Identify which cell holds the provided text, then report its [X, Y] central coordinate. 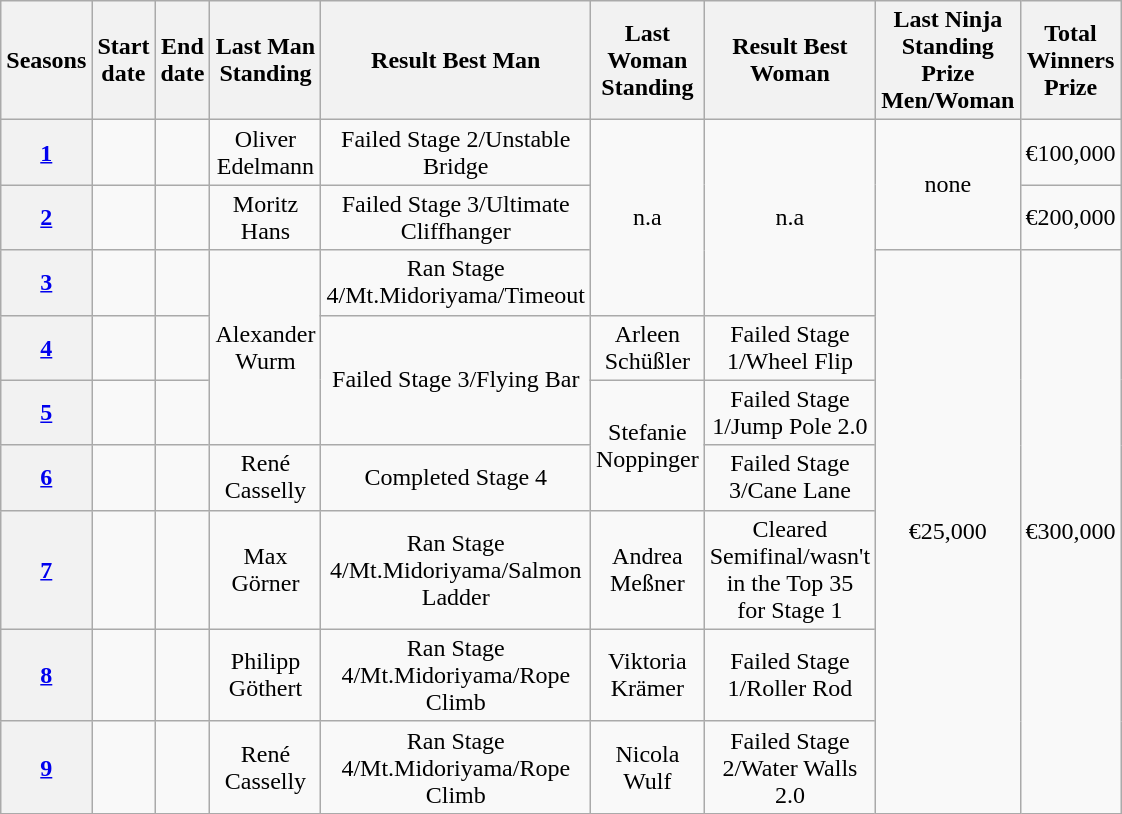
Start date [124, 60]
Alexander Wurm [266, 348]
Stefanie Noppinger [648, 445]
€100,000 [1070, 152]
Viktoria Krämer [648, 675]
Cleared Semifinal/wasn't in the Top 35 for Stage 1 [790, 570]
Last Woman Standing [648, 60]
Result Best Man [456, 60]
Failed Stage 1/Wheel Flip [790, 348]
Ran Stage 4/Mt.Midoriyama/Salmon Ladder [456, 570]
Oliver Edelmann [266, 152]
Philipp Göthert [266, 675]
Completed Stage 4 [456, 478]
Failed Stage 1/Roller Rod [790, 675]
Total Winners Prize [1070, 60]
Moritz Hans [266, 218]
Failed Stage 2/Water Walls 2.0 [790, 767]
9 [46, 767]
none [948, 185]
Failed Stage 1/Jump Pole 2.0 [790, 412]
€200,000 [1070, 218]
Max Görner [266, 570]
Failed Stage 3/Ultimate Cliffhanger [456, 218]
Andrea Meßner [648, 570]
Failed Stage 3/Flying Bar [456, 380]
8 [46, 675]
7 [46, 570]
Ran Stage 4/Mt.Midoriyama/Timeout [456, 282]
Nicola Wulf [648, 767]
€25,000 [948, 532]
Last Ninja Standing Prize Men/Woman [948, 60]
€300,000 [1070, 532]
Failed Stage 3/Cane Lane [790, 478]
1 [46, 152]
6 [46, 478]
Result Best Woman [790, 60]
Failed Stage 2/Unstable Bridge [456, 152]
3 [46, 282]
Seasons [46, 60]
End date [182, 60]
Last Man Standing [266, 60]
2 [46, 218]
4 [46, 348]
5 [46, 412]
Arleen Schüßler [648, 348]
